Return [X, Y] of the center of cell containing provided text 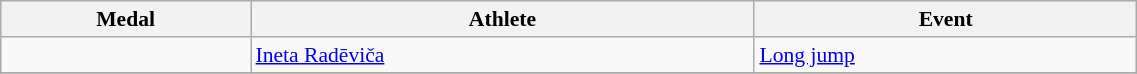
Medal [126, 19]
Event [945, 19]
Ineta Radēviča [502, 55]
Athlete [502, 19]
Long jump [945, 55]
